Locate the cell with the specified text and output its [X, Y] center coordinate. 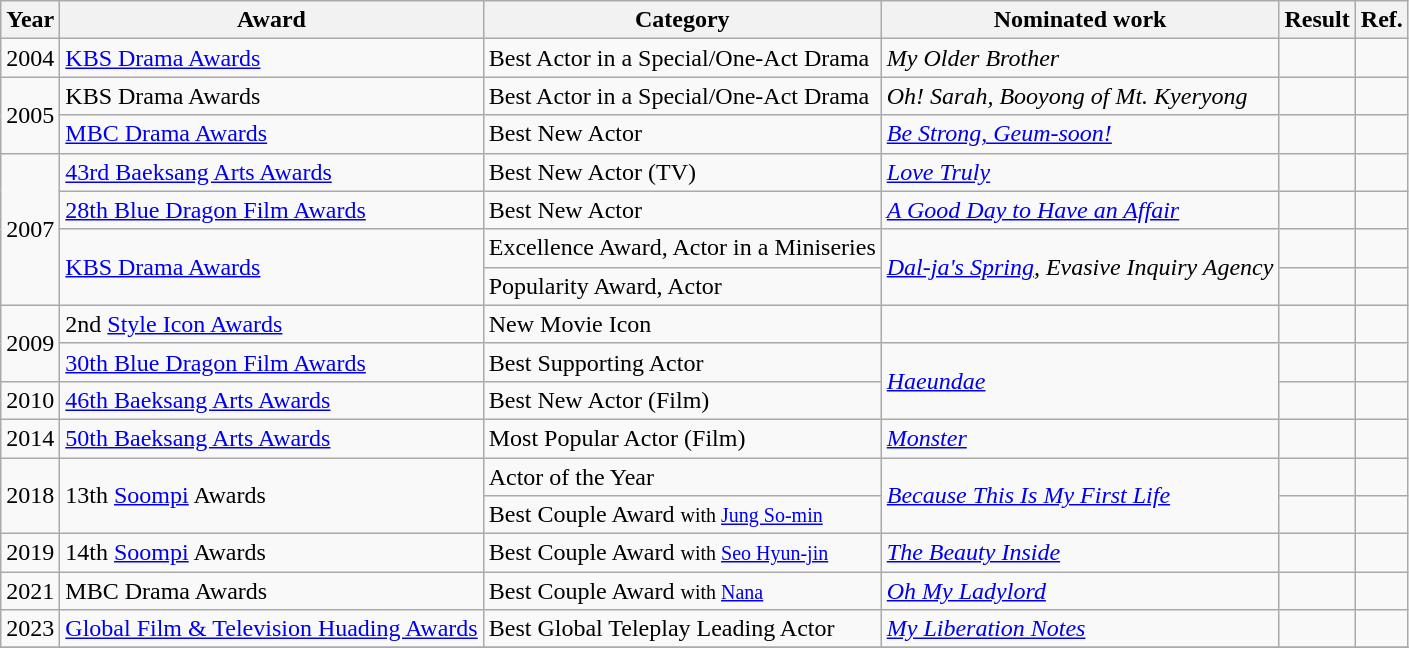
New Movie Icon [682, 324]
2019 [30, 553]
Result [1317, 20]
Global Film & Television Huading Awards [272, 629]
Popularity Award, Actor [682, 286]
2018 [30, 496]
2007 [30, 229]
46th Baeksang Arts Awards [272, 400]
Most Popular Actor (Film) [682, 438]
Ref. [1382, 20]
2023 [30, 629]
30th Blue Dragon Film Awards [272, 362]
Best Couple Award with Nana [682, 591]
Be Strong, Geum-soon! [1080, 134]
Oh My Ladylord [1080, 591]
2004 [30, 58]
2014 [30, 438]
My Liberation Notes [1080, 629]
Best Supporting Actor [682, 362]
Oh! Sarah, Booyong of Mt. Kyeryong [1080, 96]
Award [272, 20]
43rd Baeksang Arts Awards [272, 172]
2nd Style Icon Awards [272, 324]
Best Couple Award with Seo Hyun-jin [682, 553]
Dal-ja's Spring, Evasive Inquiry Agency [1080, 267]
Excellence Award, Actor in a Miniseries [682, 248]
13th Soompi Awards [272, 496]
2021 [30, 591]
Actor of the Year [682, 477]
14th Soompi Awards [272, 553]
Best New Actor (Film) [682, 400]
Best Global Teleplay Leading Actor [682, 629]
Love Truly [1080, 172]
Year [30, 20]
2009 [30, 343]
My Older Brother [1080, 58]
Haeundae [1080, 381]
28th Blue Dragon Film Awards [272, 210]
Best Couple Award with Jung So-min [682, 515]
Nominated work [1080, 20]
2005 [30, 115]
Because This Is My First Life [1080, 496]
2010 [30, 400]
Monster [1080, 438]
A Good Day to Have an Affair [1080, 210]
50th Baeksang Arts Awards [272, 438]
Category [682, 20]
Best New Actor (TV) [682, 172]
The Beauty Inside [1080, 553]
